For the text-containing cell, return its midpoint in (X, Y) coordinate format. 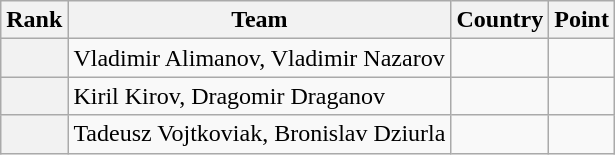
Tadeusz Vojtkoviak, Bronislav Dziurla (260, 134)
Rank (34, 20)
Point (582, 20)
Kiril Kirov, Dragomir Draganov (260, 96)
Vladimir Alimanov, Vladimir Nazarov (260, 58)
Country (500, 20)
Team (260, 20)
